Determine the [X, Y] coordinate at the center of the cell enclosing the given text.  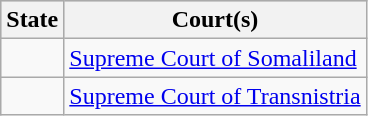
Supreme Court of Transnistria [215, 96]
State [32, 20]
Supreme Court of Somaliland [215, 58]
Court(s) [215, 20]
